Find where the given text appears and provide that cell's center as (x, y) coordinate. 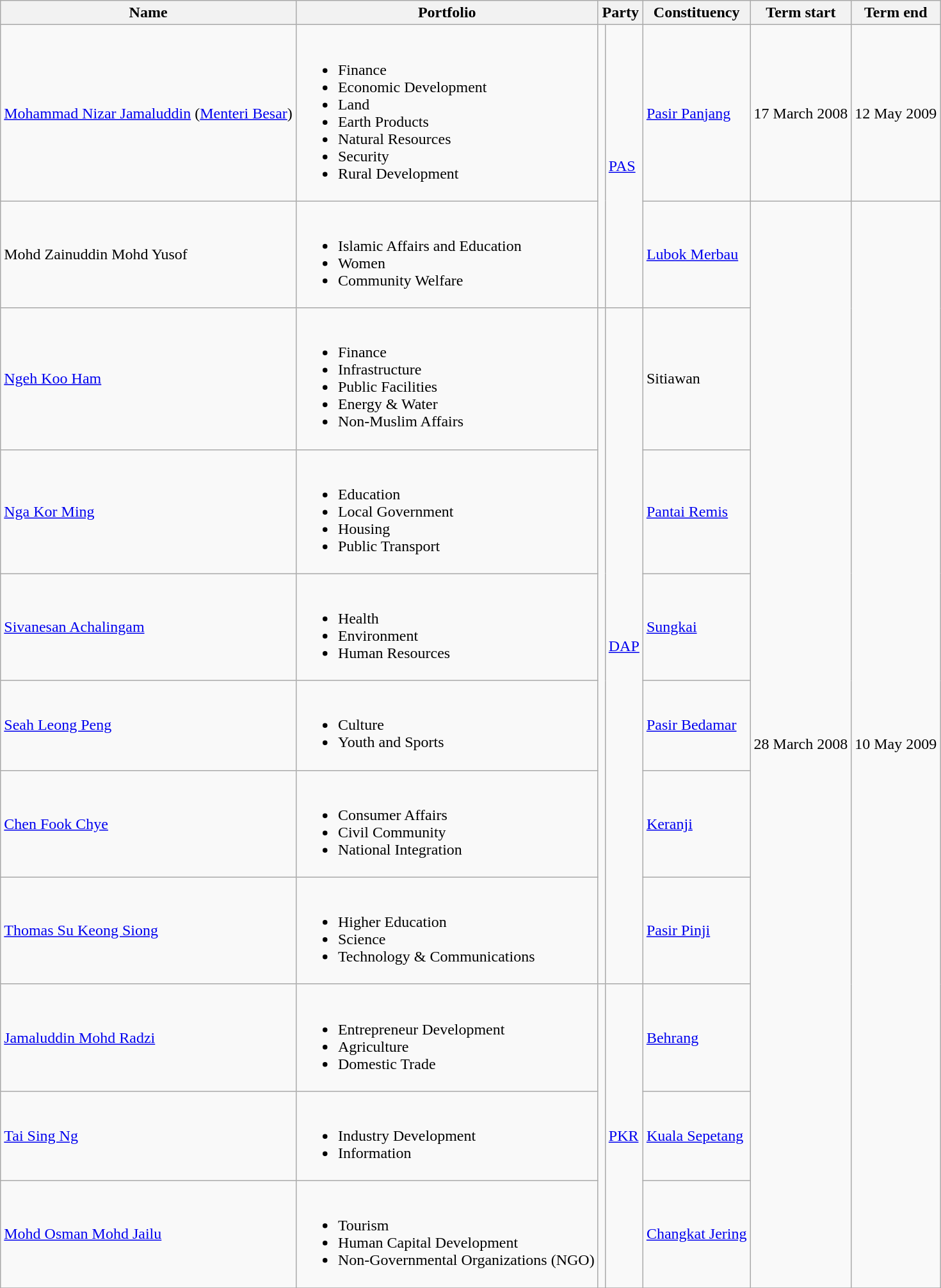
Pasir Panjang (696, 113)
Term end (896, 13)
Tai Sing Ng (149, 1136)
28 March 2008 (801, 745)
Nga Kor Ming (149, 511)
12 May 2009 (896, 113)
FinanceInfrastructurePublic FacilitiesEnergy & WaterNon-Muslim Affairs (447, 379)
Changkat Jering (696, 1234)
Jamaluddin Mohd Radzi (149, 1037)
Party (620, 13)
Sungkai (696, 627)
DAP (623, 646)
Entrepreneur DevelopmentAgricultureDomestic Trade (447, 1037)
Name (149, 13)
CultureYouth and Sports (447, 725)
Ngeh Koo Ham (149, 379)
Mohammad Nizar Jamaluddin (Menteri Besar) (149, 113)
Sitiawan (696, 379)
FinanceEconomic DevelopmentLandEarth ProductsNatural ResourcesSecurityRural Development (447, 113)
Thomas Su Keong Siong (149, 931)
Industry DevelopmentInformation (447, 1136)
EducationLocal GovernmentHousingPublic Transport (447, 511)
PKR (623, 1136)
Chen Fook Chye (149, 823)
Term start (801, 13)
Keranji (696, 823)
Portfolio (447, 13)
Behrang (696, 1037)
Lubok Merbau (696, 255)
Islamic Affairs and EducationWomenCommunity Welfare (447, 255)
Mohd Zainuddin Mohd Yusof (149, 255)
Higher EducationScienceTechnology & Communications (447, 931)
PAS (623, 166)
Seah Leong Peng (149, 725)
HealthEnvironmentHuman Resources (447, 627)
Constituency (696, 13)
Kuala Sepetang (696, 1136)
TourismHuman Capital DevelopmentNon-Governmental Organizations (NGO) (447, 1234)
Consumer AffairsCivil CommunityNational Integration (447, 823)
10 May 2009 (896, 745)
Pantai Remis (696, 511)
Pasir Bedamar (696, 725)
Pasir Pinji (696, 931)
Mohd Osman Mohd Jailu (149, 1234)
17 March 2008 (801, 113)
Sivanesan Achalingam (149, 627)
